Scan for the cell matching the given text and deliver its [X, Y] coordinate at center. 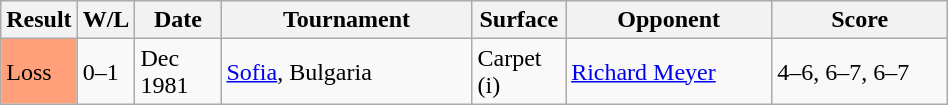
Richard Meyer [669, 72]
Dec 1981 [178, 72]
Tournament [346, 20]
Surface [519, 20]
Loss [39, 72]
W/L [106, 20]
Carpet (i) [519, 72]
Score [860, 20]
Sofia, Bulgaria [346, 72]
Result [39, 20]
Date [178, 20]
Opponent [669, 20]
4–6, 6–7, 6–7 [860, 72]
0–1 [106, 72]
